Scan for the cell matching the given text and deliver its (X, Y) coordinate at center. 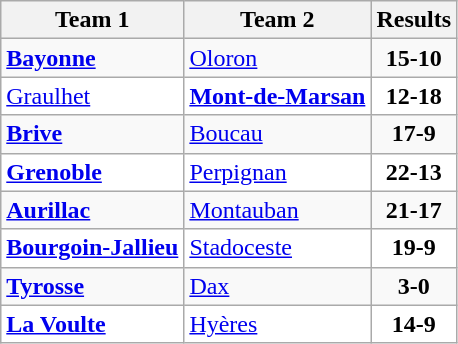
Montauban (278, 210)
17-9 (414, 134)
15-10 (414, 58)
Tyrosse (92, 286)
Stadoceste (278, 248)
21-17 (414, 210)
22-13 (414, 172)
Mont-de-Marsan (278, 96)
Team 1 (92, 20)
Graulhet (92, 96)
Grenoble (92, 172)
Brive (92, 134)
Dax (278, 286)
Hyères (278, 324)
Bayonne (92, 58)
19-9 (414, 248)
14-9 (414, 324)
12-18 (414, 96)
Oloron (278, 58)
Results (414, 20)
La Voulte (92, 324)
Boucau (278, 134)
Perpignan (278, 172)
Aurillac (92, 210)
Team 2 (278, 20)
3-0 (414, 286)
Bourgoin-Jallieu (92, 248)
